Scan for the cell matching the given text and deliver its [X, Y] coordinate at center. 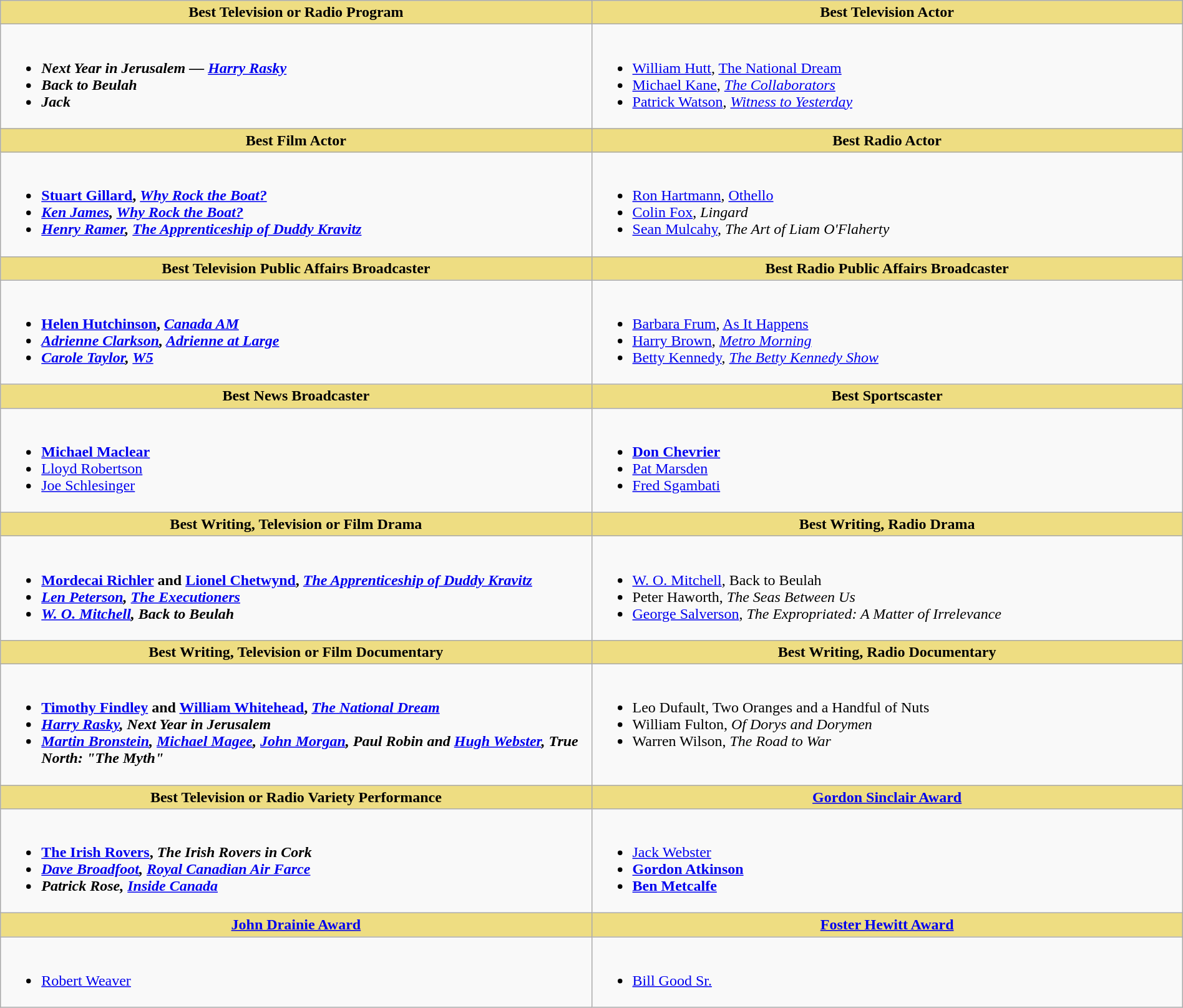
Jack WebsterGordon AtkinsonBen Metcalfe [887, 861]
Barbara Frum, As It HappensHarry Brown, Metro MorningBetty Kennedy, The Betty Kennedy Show [887, 332]
Best Writing, Radio Documentary [887, 652]
Best Sportscaster [887, 396]
Best Radio Public Affairs Broadcaster [887, 268]
W. O. Mitchell, Back to BeulahPeter Haworth, The Seas Between UsGeorge Salverson, The Expropriated: A Matter of Irrelevance [887, 588]
Best Radio Actor [887, 140]
Bill Good Sr. [887, 972]
Best Film Actor [296, 140]
William Hutt, The National DreamMichael Kane, The CollaboratorsPatrick Watson, Witness to Yesterday [887, 76]
John Drainie Award [296, 925]
Best Writing, Radio Drama [887, 524]
Best Television or Radio Program [296, 12]
Best News Broadcaster [296, 396]
The Irish Rovers, The Irish Rovers in CorkDave Broadfoot, Royal Canadian Air FarcePatrick Rose, Inside Canada [296, 861]
Foster Hewitt Award [887, 925]
Best Television Public Affairs Broadcaster [296, 268]
Mordecai Richler and Lionel Chetwynd, The Apprenticeship of Duddy KravitzLen Peterson, The ExecutionersW. O. Mitchell, Back to Beulah [296, 588]
Best Writing, Television or Film Documentary [296, 652]
Leo Dufault, Two Oranges and a Handful of NutsWilliam Fulton, Of Dorys and DorymenWarren Wilson, The Road to War [887, 724]
Michael MaclearLloyd RobertsonJoe Schlesinger [296, 460]
Robert Weaver [296, 972]
Gordon Sinclair Award [887, 797]
Ron Hartmann, OthelloColin Fox, LingardSean Mulcahy, The Art of Liam O'Flaherty [887, 205]
Best Television Actor [887, 12]
Best Writing, Television or Film Drama [296, 524]
Helen Hutchinson, Canada AMAdrienne Clarkson, Adrienne at LargeCarole Taylor, W5 [296, 332]
Best Television or Radio Variety Performance [296, 797]
Don ChevrierPat MarsdenFred Sgambati [887, 460]
Stuart Gillard, Why Rock the Boat?Ken James, Why Rock the Boat?Henry Ramer, The Apprenticeship of Duddy Kravitz [296, 205]
Next Year in Jerusalem — Harry RaskyBack to BeulahJack [296, 76]
